Find where the given text appears and provide that cell's center as [x, y] coordinate. 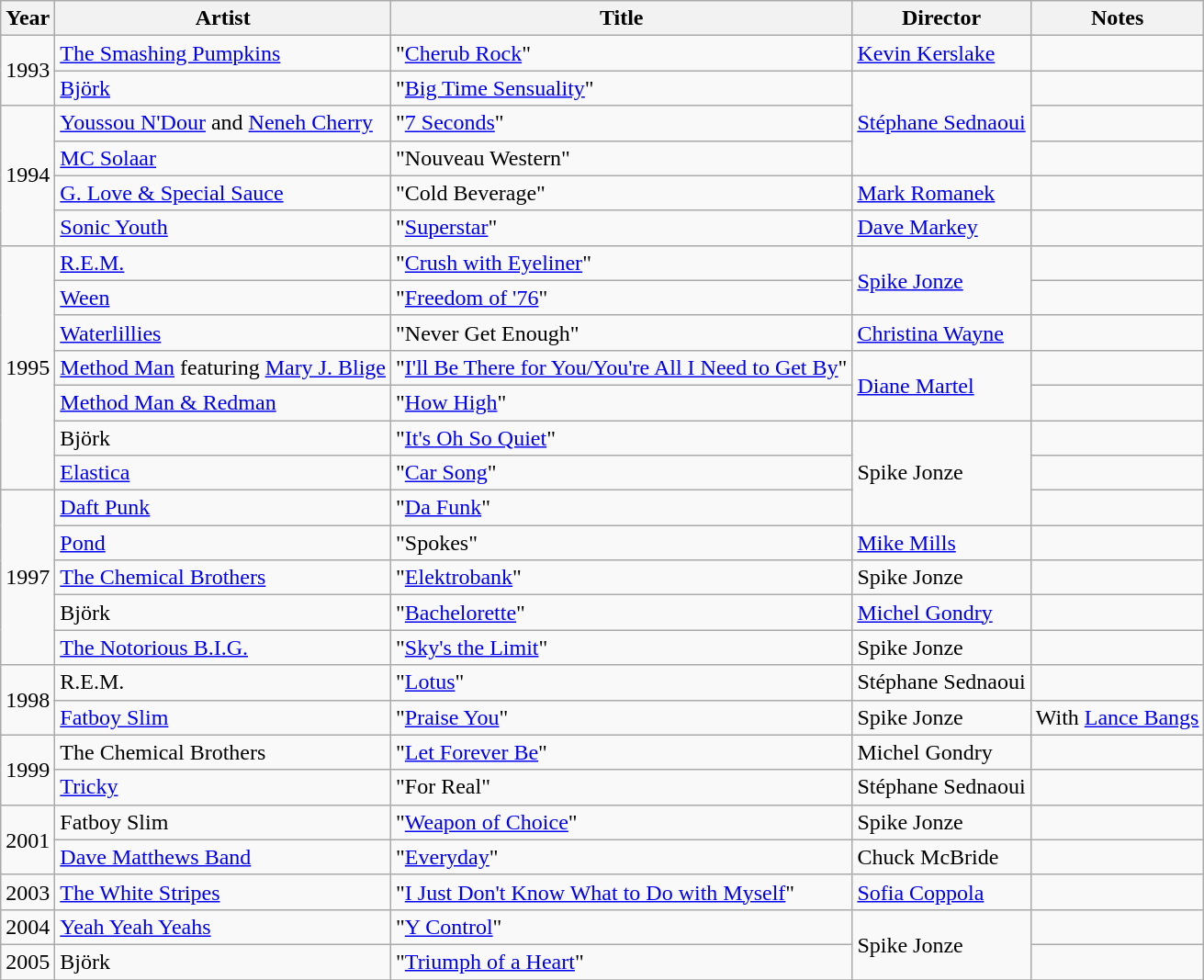
Mike Mills [941, 543]
With Lance Bangs [1117, 717]
2004 [28, 927]
Dave Markey [941, 228]
"Y Control" [621, 927]
1994 [28, 175]
The Smashing Pumpkins [223, 53]
Daft Punk [223, 508]
2003 [28, 892]
Chuck McBride [941, 857]
"Let Forever Be" [621, 752]
Yeah Yeah Yeahs [223, 927]
"I'll Be There for You/You're All I Need to Get By" [621, 367]
Elastica [223, 473]
"Da Funk" [621, 508]
G. Love & Special Sauce [223, 193]
"Spokes" [621, 543]
"Never Get Enough" [621, 332]
"Weapon of Choice" [621, 822]
Mark Romanek [941, 193]
Diane Martel [941, 385]
The Notorious B.I.G. [223, 648]
"How High" [621, 402]
"Lotus" [621, 682]
"I Just Don't Know What to Do with Myself" [621, 892]
"Car Song" [621, 473]
"7 Seconds" [621, 123]
"Superstar" [621, 228]
"Nouveau Western" [621, 158]
Dave Matthews Band [223, 857]
Pond [223, 543]
1997 [28, 578]
Method Man featuring Mary J. Blige [223, 367]
Kevin Kerslake [941, 53]
Notes [1117, 18]
"Sky's the Limit" [621, 648]
"Cherub Rock" [621, 53]
Christina Wayne [941, 332]
Artist [223, 18]
"It's Oh So Quiet" [621, 438]
2001 [28, 839]
"Everyday" [621, 857]
Director [941, 18]
Tricky [223, 787]
"For Real" [621, 787]
The White Stripes [223, 892]
1995 [28, 367]
"Big Time Sensuality" [621, 88]
"Triumph of a Heart" [621, 962]
"Crush with Eyeliner" [621, 263]
Sofia Coppola [941, 892]
Ween [223, 298]
"Bachelorette" [621, 613]
"Cold Beverage" [621, 193]
"Freedom of '76" [621, 298]
Year [28, 18]
1999 [28, 770]
"Elektrobank" [621, 578]
MC Solaar [223, 158]
Waterlillies [223, 332]
Sonic Youth [223, 228]
1993 [28, 71]
Title [621, 18]
1998 [28, 700]
Youssou N'Dour and Neneh Cherry [223, 123]
Method Man & Redman [223, 402]
2005 [28, 962]
"Praise You" [621, 717]
